Identify which cell holds the provided text, then report its (x, y) central coordinate. 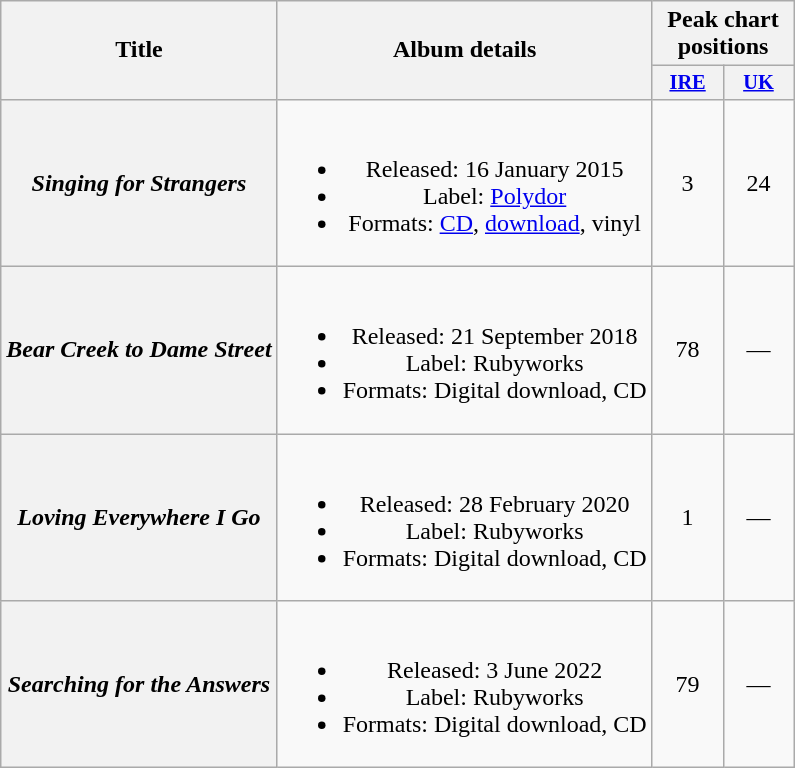
79 (688, 684)
Loving Everywhere I Go (139, 518)
Released: 28 February 2020Label: RubyworksFormats: Digital download, CD (464, 518)
Searching for the Answers (139, 684)
UK (758, 83)
Bear Creek to Dame Street (139, 350)
Album details (464, 50)
24 (758, 182)
Singing for Strangers (139, 182)
Title (139, 50)
Released: 21 September 2018Label: RubyworksFormats: Digital download, CD (464, 350)
Released: 16 January 2015Label: PolydorFormats: CD, download, vinyl (464, 182)
3 (688, 182)
1 (688, 518)
78 (688, 350)
Peak chart positions (723, 34)
Released: 3 June 2022Label: RubyworksFormats: Digital download, CD (464, 684)
IRE (688, 83)
